Scan for the cell matching the given text and deliver its [x, y] coordinate at center. 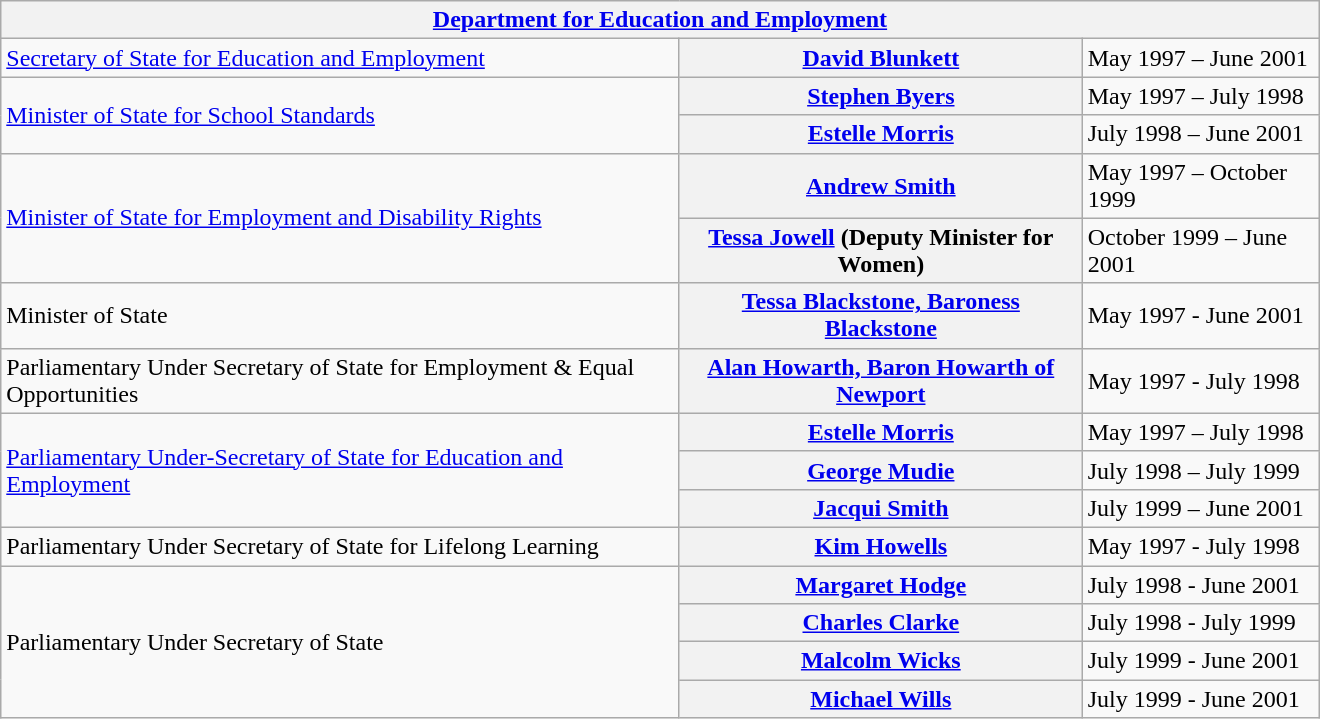
Andrew Smith [880, 186]
Malcolm Wicks [880, 661]
July 1998 - July 1999 [1200, 623]
Minister of State [340, 316]
Parliamentary Under Secretary of State for Employment & Equal Opportunities [340, 380]
Charles Clarke [880, 623]
May 1997 – October 1999 [1200, 186]
Alan Howarth, Baron Howarth of Newport [880, 380]
Parliamentary Under Secretary of State for Lifelong Learning [340, 546]
Margaret Hodge [880, 585]
Department for Education and Employment [660, 20]
October 1999 – June 2001 [1200, 250]
Jacqui Smith [880, 508]
July 1999 – June 2001 [1200, 508]
Stephen Byers [880, 96]
Secretary of State for Education and Employment [340, 58]
George Mudie [880, 470]
Tessa Jowell (Deputy Minister for Women) [880, 250]
David Blunkett [880, 58]
May 1997 - June 2001 [1200, 316]
Minister of State for Employment and Disability Rights [340, 218]
July 1998 – July 1999 [1200, 470]
Kim Howells [880, 546]
July 1998 – June 2001 [1200, 134]
Tessa Blackstone, Baroness Blackstone [880, 316]
July 1998 - June 2001 [1200, 585]
May 1997 – June 2001 [1200, 58]
Parliamentary Under-Secretary of State for Education and Employment [340, 470]
Michael Wills [880, 699]
Minister of State for School Standards [340, 115]
Parliamentary Under Secretary of State [340, 642]
